Return [x, y] of the center of cell containing provided text 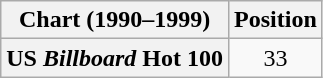
Position [276, 20]
33 [276, 58]
Chart (1990–1999) [115, 20]
US Billboard Hot 100 [115, 58]
